From the cell containing the given text, extract its center point as (x, y) coordinate. 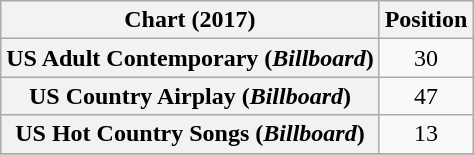
US Country Airplay (Billboard) (190, 96)
US Adult Contemporary (Billboard) (190, 58)
US Hot Country Songs (Billboard) (190, 134)
Chart (2017) (190, 20)
13 (426, 134)
47 (426, 96)
30 (426, 58)
Position (426, 20)
